Find where the given text appears and provide that cell's center as (x, y) coordinate. 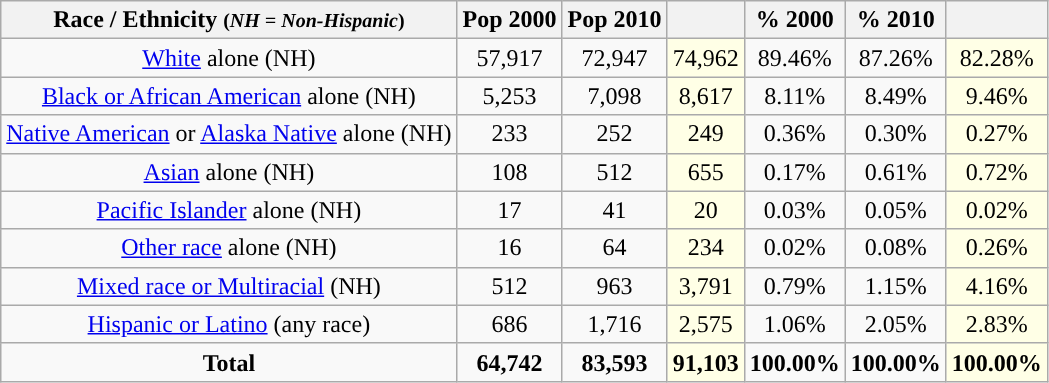
89.46% (794, 58)
87.26% (896, 58)
74,962 (706, 58)
41 (614, 210)
20 (706, 210)
7,098 (614, 96)
Black or African American alone (NH) (229, 96)
1.15% (896, 286)
9.46% (996, 96)
0.79% (794, 286)
0.03% (794, 210)
4.16% (996, 286)
5,253 (510, 96)
1.06% (794, 324)
252 (614, 134)
2,575 (706, 324)
233 (510, 134)
0.36% (794, 134)
249 (706, 134)
0.72% (996, 172)
2.05% (896, 324)
17 (510, 210)
655 (706, 172)
Mixed race or Multiracial (NH) (229, 286)
Race / Ethnicity (NH = Non-Hispanic) (229, 20)
8.49% (896, 96)
White alone (NH) (229, 58)
64 (614, 248)
2.83% (996, 324)
16 (510, 248)
234 (706, 248)
1,716 (614, 324)
Hispanic or Latino (any race) (229, 324)
0.30% (896, 134)
3,791 (706, 286)
0.61% (896, 172)
Pop 2000 (510, 20)
% 2000 (794, 20)
Asian alone (NH) (229, 172)
57,917 (510, 58)
72,947 (614, 58)
8,617 (706, 96)
Other race alone (NH) (229, 248)
8.11% (794, 96)
108 (510, 172)
0.27% (996, 134)
Total (229, 362)
0.05% (896, 210)
Pacific Islander alone (NH) (229, 210)
0.26% (996, 248)
Native American or Alaska Native alone (NH) (229, 134)
83,593 (614, 362)
91,103 (706, 362)
0.17% (794, 172)
686 (510, 324)
0.08% (896, 248)
Pop 2010 (614, 20)
64,742 (510, 362)
963 (614, 286)
82.28% (996, 58)
% 2010 (896, 20)
